From the cell containing the given text, extract its center point as [X, Y] coordinate. 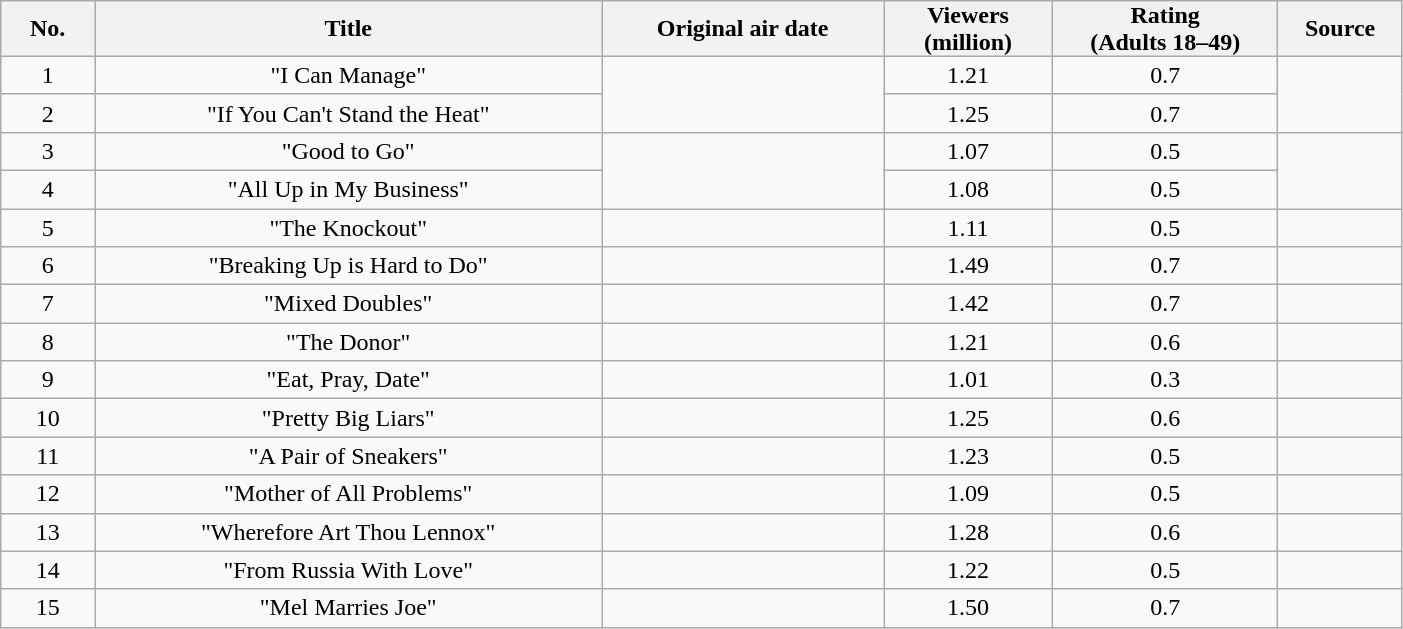
"A Pair of Sneakers" [348, 456]
"From Russia With Love" [348, 570]
10 [48, 418]
"Eat, Pray, Date" [348, 380]
1.50 [968, 608]
"The Knockout" [348, 227]
"Good to Go" [348, 151]
15 [48, 608]
"Mother of All Problems" [348, 494]
1 [48, 75]
Source [1340, 29]
9 [48, 380]
Title [348, 29]
1.09 [968, 494]
1.49 [968, 266]
"I Can Manage" [348, 75]
14 [48, 570]
11 [48, 456]
0.3 [1166, 380]
1.28 [968, 532]
"If You Can't Stand the Heat" [348, 113]
1.01 [968, 380]
"Wherefore Art Thou Lennox" [348, 532]
"Mixed Doubles" [348, 304]
"Mel Marries Joe" [348, 608]
13 [48, 532]
1.22 [968, 570]
1.11 [968, 227]
Viewers(million) [968, 29]
"Breaking Up is Hard to Do" [348, 266]
Rating(Adults 18–49) [1166, 29]
No. [48, 29]
1.42 [968, 304]
5 [48, 227]
"The Donor" [348, 342]
3 [48, 151]
7 [48, 304]
8 [48, 342]
1.08 [968, 189]
4 [48, 189]
Original air date [743, 29]
1.07 [968, 151]
12 [48, 494]
1.23 [968, 456]
6 [48, 266]
"All Up in My Business" [348, 189]
2 [48, 113]
"Pretty Big Liars" [348, 418]
